Return the (X, Y) coordinate for the center point of the cell that contains the specified text.  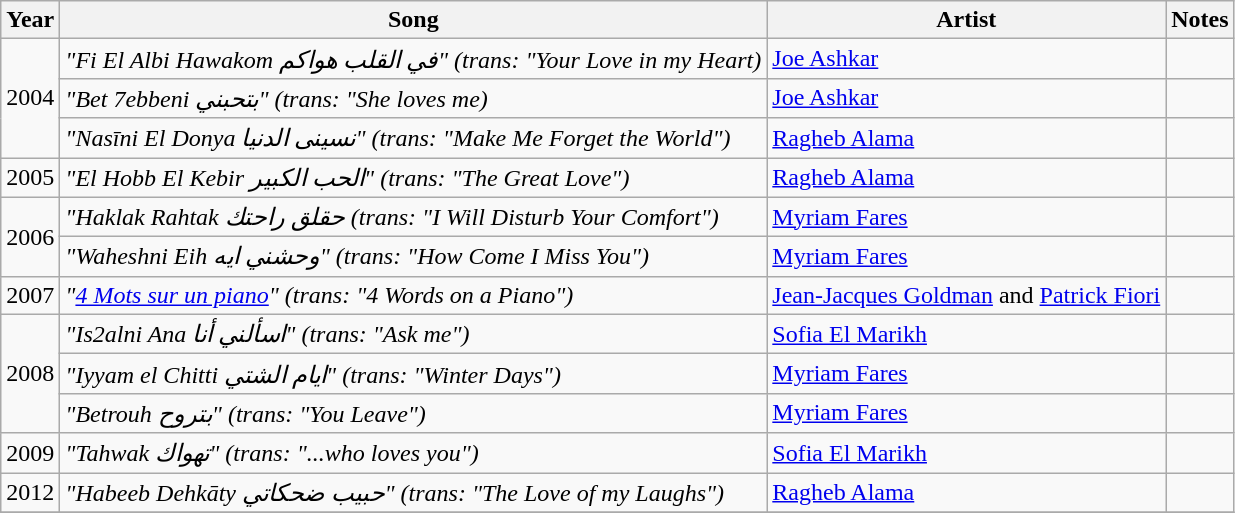
"4 Mots sur un piano" (trans: "4 Words on a Piano") (414, 295)
"Tahwak تهواك" (trans: "...who loves you") (414, 453)
Year (30, 20)
2009 (30, 453)
"Iyyam el Chitti ايام الشتي" (trans: "Winter Days") (414, 374)
"Fi El Albi Hawakom في القلب هواكم" (trans: "Your Love in my Heart) (414, 59)
2006 (30, 236)
Jean-Jacques Goldman and Patrick Fiori (966, 295)
Notes (1200, 20)
"Haklak Rahtak حقلق راحتك (trans: "I Will Disturb Your Comfort") (414, 217)
"Is2alni Ana اسألني أنا" (trans: "Ask me") (414, 334)
2012 (30, 492)
Song (414, 20)
2004 (30, 98)
"Habeeb Dehkāty حبيب ضحكاتي" (trans: "The Love of my Laughs") (414, 492)
"Bet 7ebbeni بتحبني" (trans: "She loves me) (414, 98)
"Nasīni El Donya نسينى الدنيا" (trans: "Make Me Forget the World") (414, 138)
"Betrouh بتروح" (trans: "You Leave") (414, 413)
"El Hobb El Kebir الحب الكبير" (trans: "The Great Love") (414, 178)
Artist (966, 20)
2005 (30, 178)
"Waheshni Eih وحشني ايه" (trans: "How Come I Miss You") (414, 257)
2008 (30, 374)
2007 (30, 295)
